Determine the [X, Y] coordinate at the center of the cell enclosing the given text.  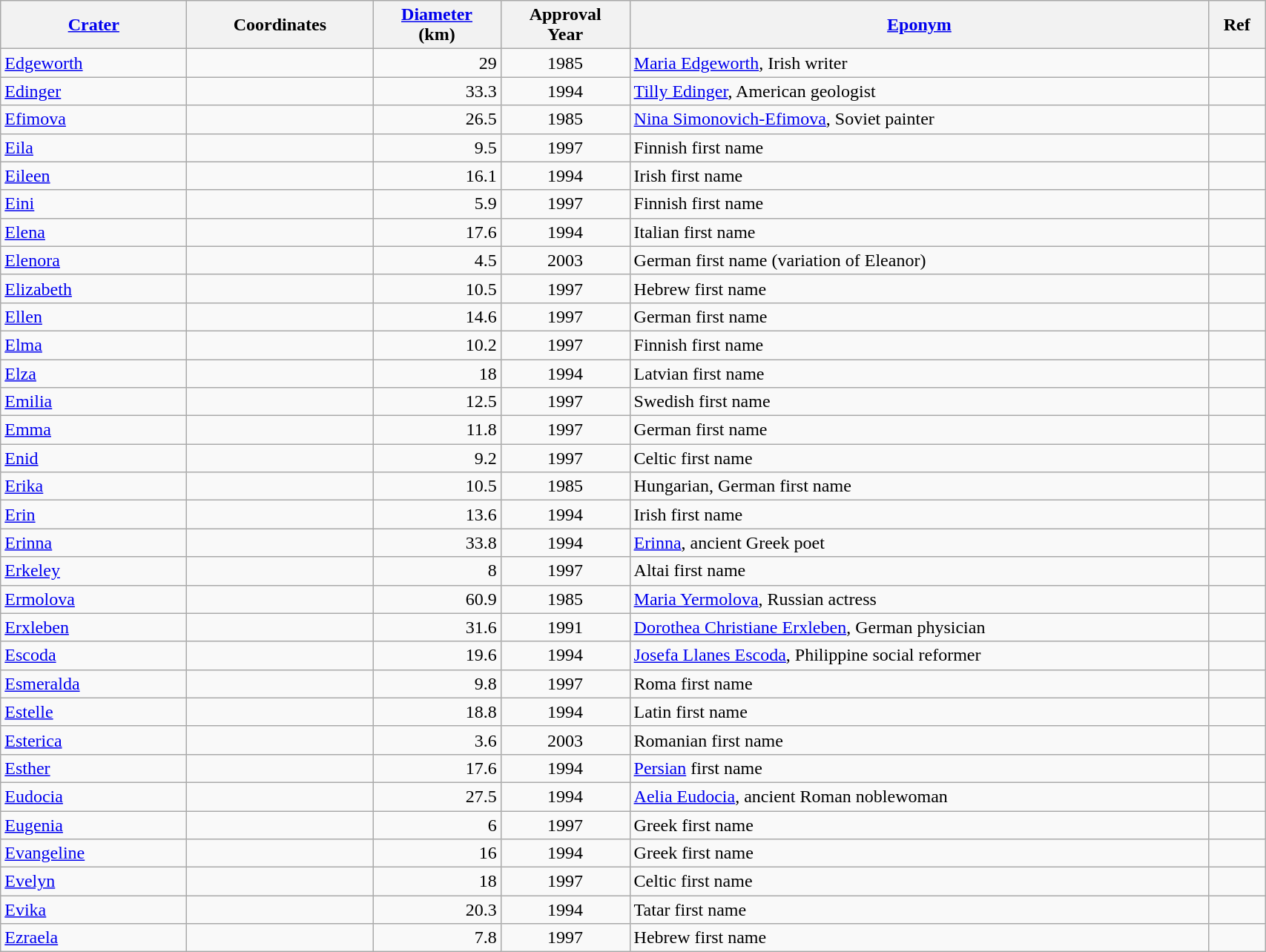
8 [437, 571]
Evika [93, 910]
Tatar first name [920, 910]
Nina Simonovich-Efimova, Soviet painter [920, 119]
Swedish first name [920, 402]
4.5 [437, 260]
Erika [93, 486]
Evelyn [93, 882]
Coordinates [280, 25]
14.6 [437, 317]
60.9 [437, 599]
5.9 [437, 204]
ApprovalYear [565, 25]
Estelle [93, 712]
Emilia [93, 402]
33.3 [437, 91]
Romanian first name [920, 740]
Ermolova [93, 599]
9.8 [437, 684]
26.5 [437, 119]
Persian first name [920, 768]
Escoda [93, 655]
9.5 [437, 148]
Evangeline [93, 853]
Ezraela [93, 938]
Elza [93, 373]
Erin [93, 515]
Elenora [93, 260]
Esmeralda [93, 684]
19.6 [437, 655]
20.3 [437, 910]
Ref [1237, 25]
Eila [93, 148]
16.1 [437, 176]
Erinna [93, 543]
Eponym [920, 25]
Diameter(km) [437, 25]
Maria Yermolova, Russian actress [920, 599]
10.2 [437, 345]
Roma first name [920, 684]
16 [437, 853]
Eileen [93, 176]
Elena [93, 232]
Elma [93, 345]
Latvian first name [920, 373]
1991 [565, 627]
Maria Edgeworth, Irish writer [920, 63]
Altai first name [920, 571]
11.8 [437, 430]
12.5 [437, 402]
German first name (variation of Eleanor) [920, 260]
33.8 [437, 543]
13.6 [437, 515]
Erinna, ancient Greek poet [920, 543]
7.8 [437, 938]
Aelia Eudocia, ancient Roman noblewoman [920, 796]
Esther [93, 768]
Italian first name [920, 232]
9.2 [437, 458]
29 [437, 63]
Efimova [93, 119]
31.6 [437, 627]
Erkeley [93, 571]
Erxleben [93, 627]
18.8 [437, 712]
Emma [93, 430]
Eudocia [93, 796]
Tilly Edinger, American geologist [920, 91]
Eugenia [93, 825]
Edinger [93, 91]
Crater [93, 25]
Edgeworth [93, 63]
Eini [93, 204]
6 [437, 825]
27.5 [437, 796]
3.6 [437, 740]
Latin first name [920, 712]
Hungarian, German first name [920, 486]
Elizabeth [93, 288]
Esterica [93, 740]
Enid [93, 458]
Ellen [93, 317]
Josefa Llanes Escoda, Philippine social reformer [920, 655]
Dorothea Christiane Erxleben, German physician [920, 627]
